Search for the cell housing the specified text and yield its [x, y] center coordinate. 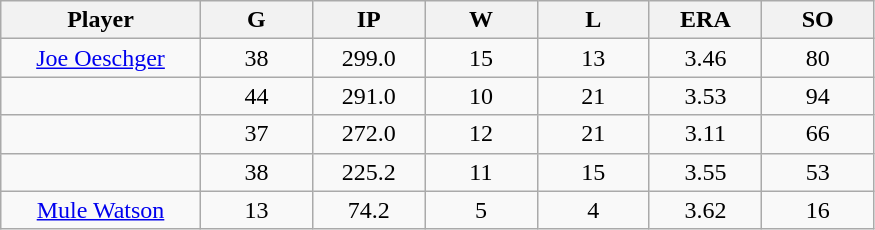
16 [818, 210]
Mule Watson [101, 210]
G [256, 20]
Joe Oeschger [101, 58]
37 [256, 134]
5 [481, 210]
3.62 [705, 210]
94 [818, 96]
299.0 [369, 58]
10 [481, 96]
3.46 [705, 58]
44 [256, 96]
225.2 [369, 172]
SO [818, 20]
Player [101, 20]
291.0 [369, 96]
74.2 [369, 210]
IP [369, 20]
ERA [705, 20]
3.11 [705, 134]
66 [818, 134]
4 [593, 210]
272.0 [369, 134]
80 [818, 58]
W [481, 20]
L [593, 20]
53 [818, 172]
11 [481, 172]
3.55 [705, 172]
12 [481, 134]
3.53 [705, 96]
